Scan for the cell matching the given text and deliver its (X, Y) coordinate at center. 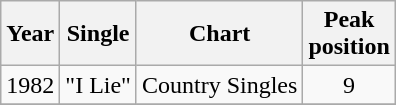
Country Singles (219, 85)
Peakposition (349, 34)
"I Lie" (98, 85)
Chart (219, 34)
Single (98, 34)
Year (30, 34)
1982 (30, 85)
9 (349, 85)
